Extract the [X, Y] coordinate from the center of the cell holding the provided text.  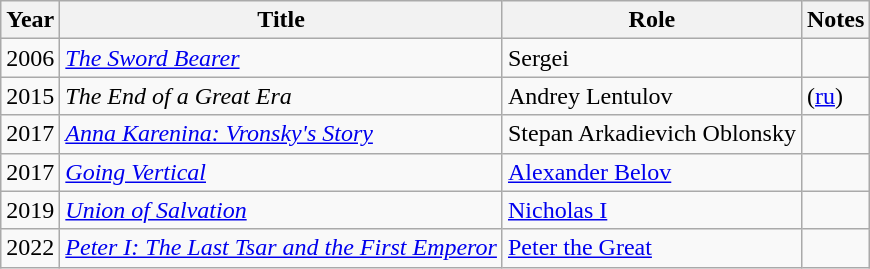
The End of a Great Era [282, 96]
2019 [30, 210]
2022 [30, 248]
Stepan Arkadievich Oblonsky [652, 134]
Title [282, 20]
Nicholas I [652, 210]
Union of Salvation [282, 210]
Year [30, 20]
Anna Karenina: Vronsky's Story [282, 134]
Notes [835, 20]
Peter the Great [652, 248]
Going Vertical [282, 172]
2006 [30, 58]
(ru) [835, 96]
Alexander Belov [652, 172]
Andrey Lentulov [652, 96]
Role [652, 20]
Sergei [652, 58]
The Sword Bearer [282, 58]
2015 [30, 96]
Peter I: The Last Tsar and the First Emperor [282, 248]
